Search for the cell housing the specified text and yield its (X, Y) center coordinate. 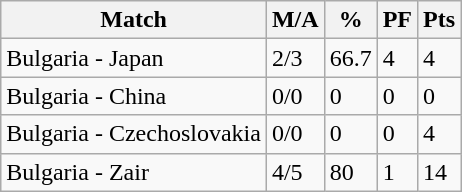
Pts (440, 20)
PF (397, 20)
2/3 (295, 58)
M/A (295, 20)
Bulgaria - Zair (134, 172)
4/5 (295, 172)
14 (440, 172)
Bulgaria - China (134, 96)
1 (397, 172)
Bulgaria - Czechoslovakia (134, 134)
Bulgaria - Japan (134, 58)
Match (134, 20)
80 (350, 172)
66.7 (350, 58)
% (350, 20)
